Pinpoint the cell where the given text exists, returning its [x, y] midpoint coordinate. 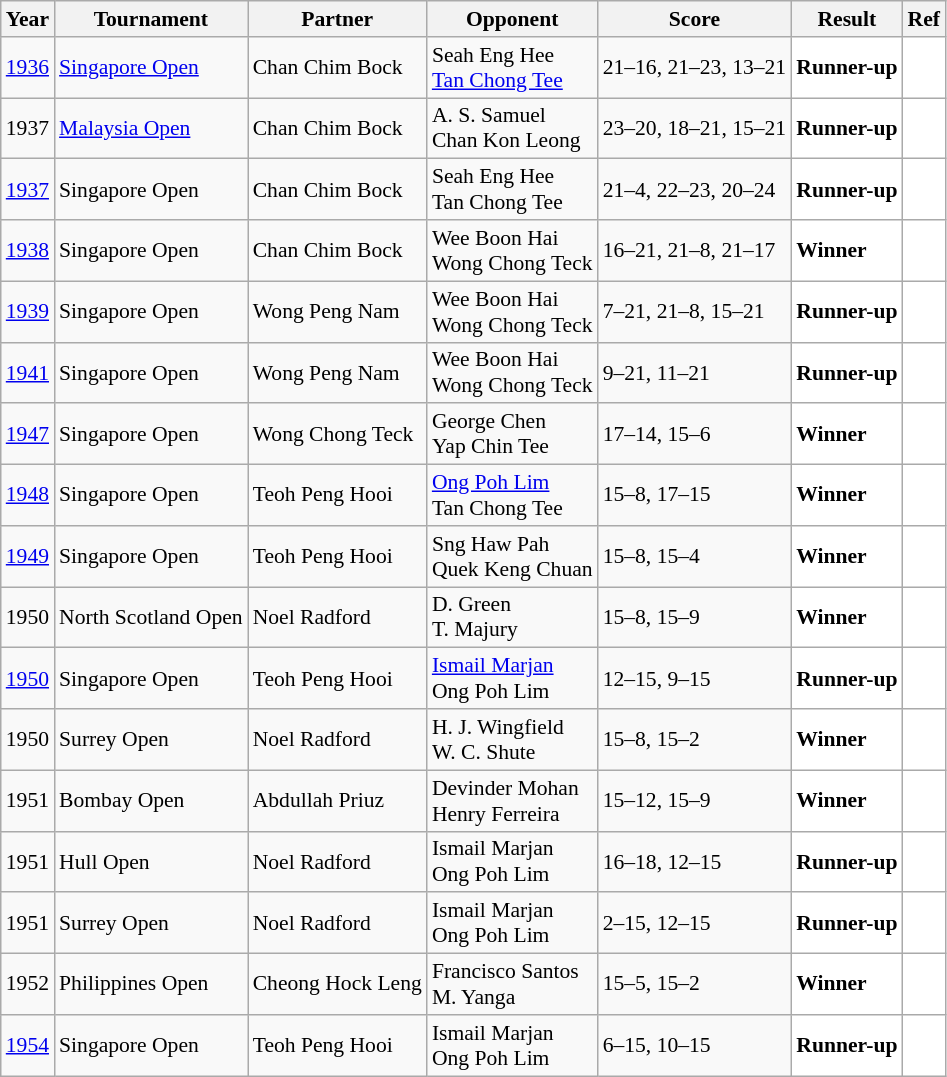
1938 [28, 250]
Devinder Mohan Henry Ferreira [512, 800]
Ref [924, 19]
21–16, 21–23, 13–21 [695, 68]
Year [28, 19]
1936 [28, 68]
1952 [28, 984]
15–12, 15–9 [695, 800]
A. S. Samuel Chan Kon Leong [512, 128]
H. J. Wingfield W. C. Shute [512, 740]
Sng Haw Pah Quek Keng Chuan [512, 556]
15–8, 15–2 [695, 740]
Opponent [512, 19]
Hull Open [151, 862]
1941 [28, 372]
15–8, 15–9 [695, 618]
Malaysia Open [151, 128]
Abdullah Priuz [338, 800]
16–18, 12–15 [695, 862]
1949 [28, 556]
12–15, 9–15 [695, 678]
Tournament [151, 19]
1939 [28, 312]
Result [846, 19]
North Scotland Open [151, 618]
Philippines Open [151, 984]
Score [695, 19]
Wong Chong Teck [338, 434]
Cheong Hock Leng [338, 984]
23–20, 18–21, 15–21 [695, 128]
Ong Poh Lim Tan Chong Tee [512, 496]
Partner [338, 19]
2–15, 12–15 [695, 924]
1954 [28, 1046]
17–14, 15–6 [695, 434]
7–21, 21–8, 15–21 [695, 312]
15–8, 15–4 [695, 556]
Francisco Santos M. Yanga [512, 984]
9–21, 11–21 [695, 372]
16–21, 21–8, 21–17 [695, 250]
D. Green T. Majury [512, 618]
Bombay Open [151, 800]
1948 [28, 496]
1947 [28, 434]
15–5, 15–2 [695, 984]
George Chen Yap Chin Tee [512, 434]
15–8, 17–15 [695, 496]
6–15, 10–15 [695, 1046]
21–4, 22–23, 20–24 [695, 190]
